Scan for the cell matching the given text and deliver its (x, y) coordinate at center. 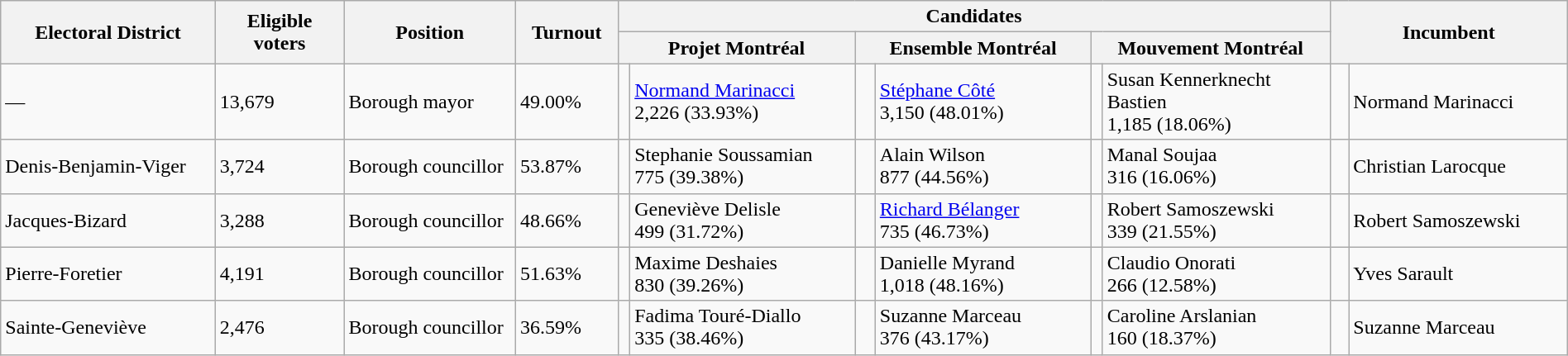
Eligible voters (280, 32)
Position (430, 32)
Sainte-Geneviève (108, 327)
Alain Wilson 877 (44.56%) (982, 167)
Manal Soujaa 316 (16.06%) (1216, 167)
Caroline Arslanian 160 (18.37%) (1216, 327)
3,288 (280, 220)
Incumbent (1449, 32)
— (108, 102)
4,191 (280, 274)
Christian Larocque (1458, 167)
Maxime Deshaies 830 (39.26%) (743, 274)
53.87% (567, 167)
Yves Sarault (1458, 274)
Geneviève Delisle 499 (31.72%) (743, 220)
51.63% (567, 274)
Claudio Onorati 266 (12.58%) (1216, 274)
Candidates (974, 17)
Stephanie Soussamian 775 (39.38%) (743, 167)
48.66% (567, 220)
36.59% (567, 327)
3,724 (280, 167)
Richard Bélanger 735 (46.73%) (982, 220)
Fadima Touré-Diallo 335 (38.46%) (743, 327)
2,476 (280, 327)
Projet Montréal (736, 48)
Normand Marinacci (1458, 102)
Susan Kennerknecht Bastien 1,185 (18.06%) (1216, 102)
Denis-Benjamin-Viger (108, 167)
Jacques-Bizard (108, 220)
49.00% (567, 102)
Robert Samoszewski (1458, 220)
Electoral District (108, 32)
Suzanne Marceau 376 (43.17%) (982, 327)
Danielle Myrand 1,018 (48.16%) (982, 274)
Mouvement Montréal (1211, 48)
Stéphane Côté 3,150 (48.01%) (982, 102)
Suzanne Marceau (1458, 327)
Normand Marinacci 2,226 (33.93%) (743, 102)
Borough mayor (430, 102)
Ensemble Montréal (973, 48)
Pierre-Foretier (108, 274)
13,679 (280, 102)
Robert Samoszewski 339 (21.55%) (1216, 220)
Turnout (567, 32)
